Find where the given text appears and provide that cell's center as (X, Y) coordinate. 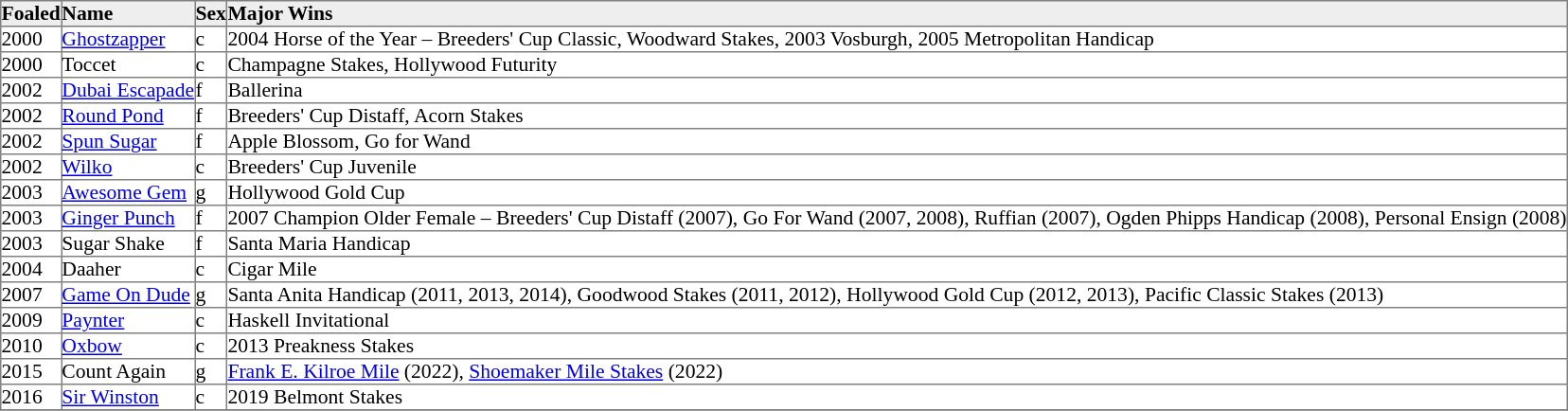
Daaher (129, 269)
Santa Maria Handicap (898, 244)
Awesome Gem (129, 193)
Santa Anita Handicap (2011, 2013, 2014), Goodwood Stakes (2011, 2012), Hollywood Gold Cup (2012, 2013), Pacific Classic Stakes (2013) (898, 295)
Sex (211, 13)
2004 Horse of the Year – Breeders' Cup Classic, Woodward Stakes, 2003 Vosburgh, 2005 Metropolitan Handicap (898, 40)
Dubai Escapade (129, 91)
Hollywood Gold Cup (898, 193)
Breeders' Cup Juvenile (898, 167)
2019 Belmont Stakes (898, 398)
Champagne Stakes, Hollywood Futurity (898, 64)
Wilko (129, 167)
Frank E. Kilroe Mile (2022), Shoemaker Mile Stakes (2022) (898, 371)
2004 (31, 269)
Toccet (129, 64)
2013 Preakness Stakes (898, 347)
2010 (31, 347)
Ginger Punch (129, 218)
Spun Sugar (129, 142)
Paynter (129, 320)
Oxbow (129, 347)
Major Wins (898, 13)
Ghostzapper (129, 40)
2007 (31, 295)
Apple Blossom, Go for Wand (898, 142)
2009 (31, 320)
Sugar Shake (129, 244)
Cigar Mile (898, 269)
Breeders' Cup Distaff, Acorn Stakes (898, 116)
Haskell Invitational (898, 320)
2016 (31, 398)
Count Again (129, 371)
Foaled (31, 13)
Game On Dude (129, 295)
Ballerina (898, 91)
Sir Winston (129, 398)
Name (129, 13)
Round Pond (129, 116)
2015 (31, 371)
